Detect which cell encompasses the target text, then output its [X, Y] center coordinate. 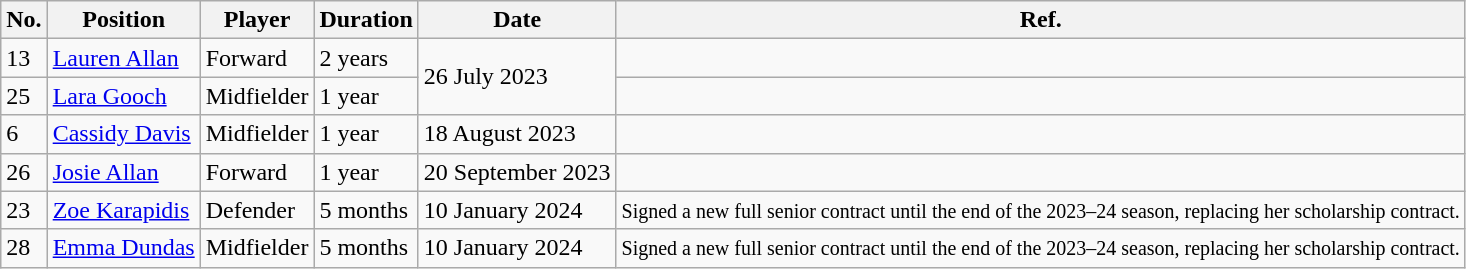
20 September 2023 [517, 172]
Emma Dundas [124, 248]
23 [24, 210]
Defender [257, 210]
13 [24, 58]
Duration [366, 20]
Cassidy Davis [124, 134]
26 July 2023 [517, 77]
18 August 2023 [517, 134]
Lara Gooch [124, 96]
Lauren Allan [124, 58]
Ref. [1040, 20]
26 [24, 172]
28 [24, 248]
6 [24, 134]
Player [257, 20]
No. [24, 20]
Zoe Karapidis [124, 210]
Position [124, 20]
Date [517, 20]
25 [24, 96]
2 years [366, 58]
Josie Allan [124, 172]
